Locate the cell with the specified text and output its (X, Y) center coordinate. 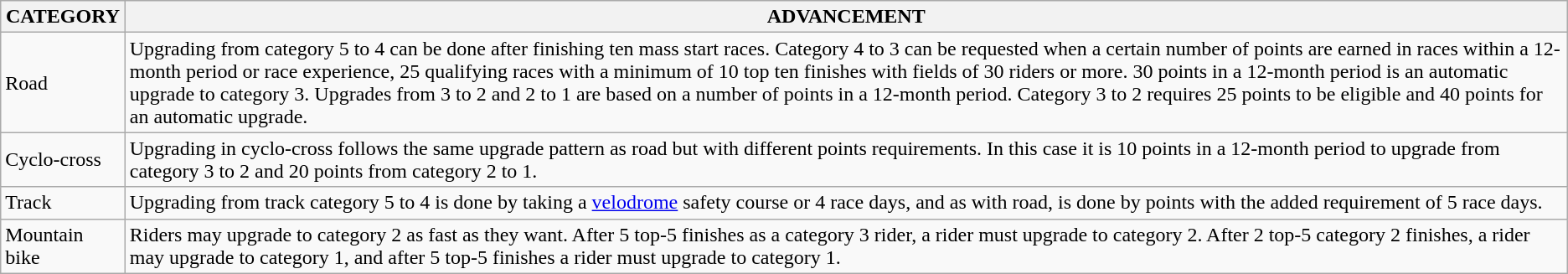
CATEGORY (63, 17)
Road (63, 82)
Mountain bike (63, 246)
ADVANCEMENT (846, 17)
Cyclo-cross (63, 159)
Track (63, 203)
